Return the (x, y) coordinate for the center point of the cell that contains the specified text.  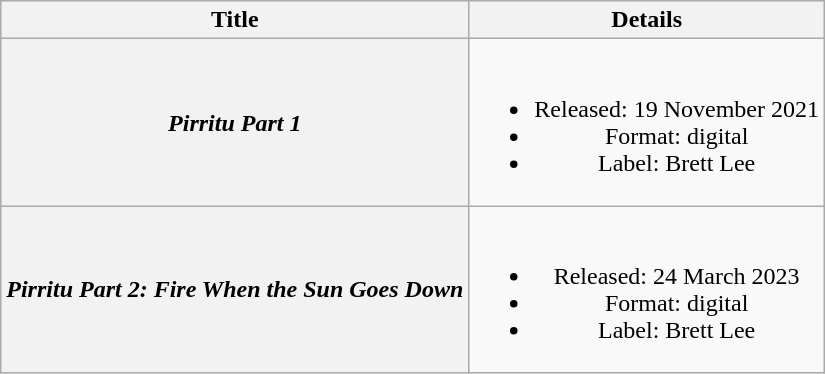
Released: 19 November 2021Format: digitalLabel: Brett Lee (647, 122)
Pirritu Part 1 (235, 122)
Pirritu Part 2: Fire When the Sun Goes Down (235, 290)
Released: 24 March 2023Format: digitalLabel: Brett Lee (647, 290)
Title (235, 20)
Details (647, 20)
